Provide the [x, y] coordinate of the cell's center where the given text is located.  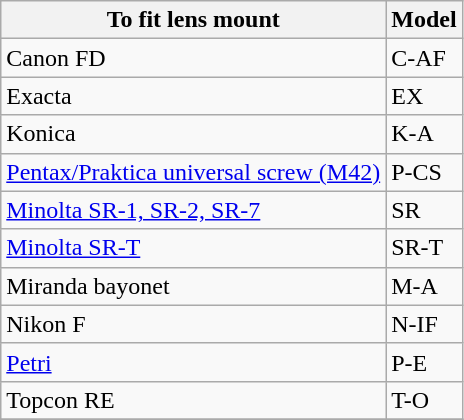
Minolta SR-T [194, 248]
T-O [424, 400]
P-CS [424, 172]
SR [424, 210]
K-A [424, 134]
Pentax/Praktica universal screw (M42) [194, 172]
Nikon F [194, 324]
M-A [424, 286]
Miranda bayonet [194, 286]
Minolta SR-1, SR-2, SR-7 [194, 210]
N-IF [424, 324]
P-E [424, 362]
Petri [194, 362]
To fit lens mount [194, 20]
Exacta [194, 96]
EX [424, 96]
Konica [194, 134]
C-AF [424, 58]
Model [424, 20]
Topcon RE [194, 400]
Canon FD [194, 58]
SR-T [424, 248]
